Find where the given text appears and provide that cell's center as (X, Y) coordinate. 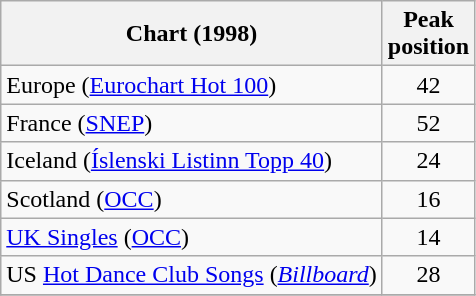
Iceland (Íslenski Listinn Topp 40) (192, 161)
US Hot Dance Club Songs (Billboard) (192, 275)
Europe (Eurochart Hot 100) (192, 85)
Chart (1998) (192, 34)
France (SNEP) (192, 123)
Peakposition (428, 34)
Scotland (OCC) (192, 199)
16 (428, 199)
14 (428, 237)
52 (428, 123)
42 (428, 85)
24 (428, 161)
28 (428, 275)
UK Singles (OCC) (192, 237)
